Identify which cell holds the provided text, then report its [X, Y] central coordinate. 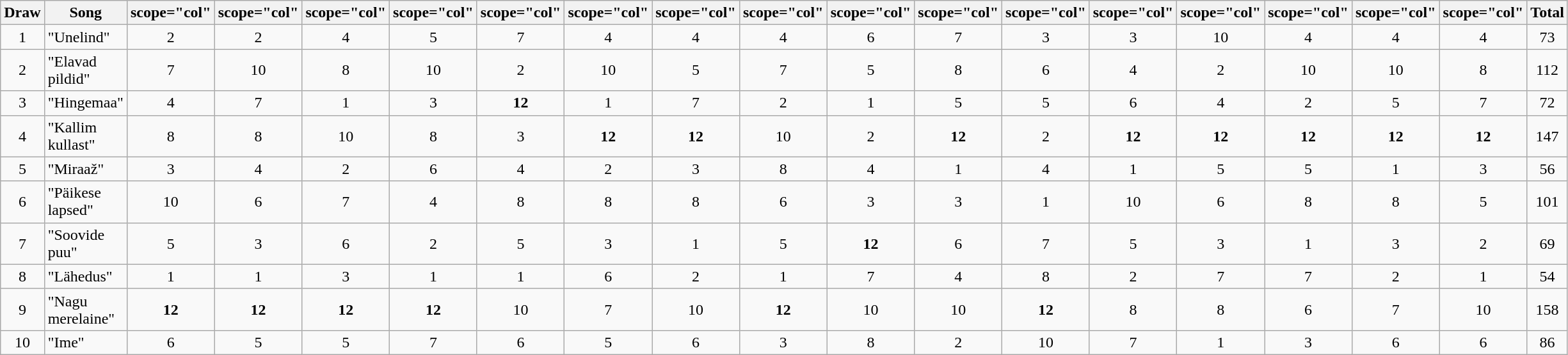
69 [1548, 243]
56 [1548, 169]
"Lähedus" [86, 276]
"Elavad pildid" [86, 70]
"Nagu merelaine" [86, 310]
Draw [22, 13]
9 [22, 310]
Total [1548, 13]
158 [1548, 310]
"Ime" [86, 342]
"Päikese lapsed" [86, 202]
"Kallim kullast" [86, 136]
Song [86, 13]
"Miraaž" [86, 169]
"Hingemaa" [86, 103]
101 [1548, 202]
86 [1548, 342]
112 [1548, 70]
"Unelind" [86, 37]
"Soovide puu" [86, 243]
72 [1548, 103]
73 [1548, 37]
54 [1548, 276]
147 [1548, 136]
